Search for the cell housing the specified text and yield its [X, Y] center coordinate. 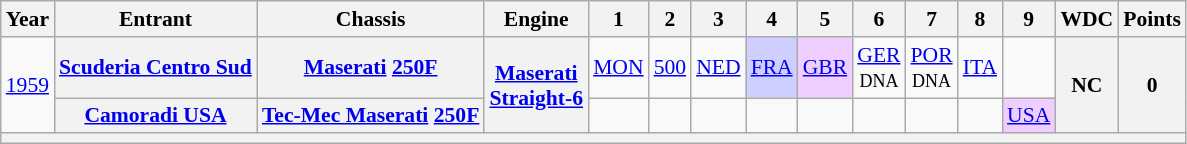
6 [878, 19]
9 [1028, 19]
GERDNA [878, 68]
FRA [772, 68]
ITA [980, 68]
Chassis [371, 19]
Points [1152, 19]
MON [618, 68]
7 [932, 19]
Year [28, 19]
4 [772, 19]
2 [670, 19]
0 [1152, 86]
8 [980, 19]
GBR [826, 68]
1959 [28, 86]
Maserati 250F [371, 68]
NED [718, 68]
1 [618, 19]
500 [670, 68]
MaseratiStraight-6 [536, 86]
Entrant [156, 19]
Scuderia Centro Sud [156, 68]
Engine [536, 19]
Tec-Mec Maserati 250F [371, 116]
NC [1086, 86]
USA [1028, 116]
PORDNA [932, 68]
Camoradi USA [156, 116]
3 [718, 19]
5 [826, 19]
WDC [1086, 19]
